Search for the cell housing the specified text and yield its [X, Y] center coordinate. 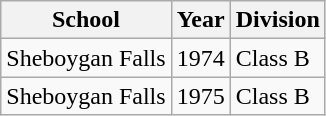
Division [278, 20]
Year [200, 20]
1975 [200, 96]
1974 [200, 58]
School [86, 20]
